Search for the cell housing the specified text and yield its (x, y) center coordinate. 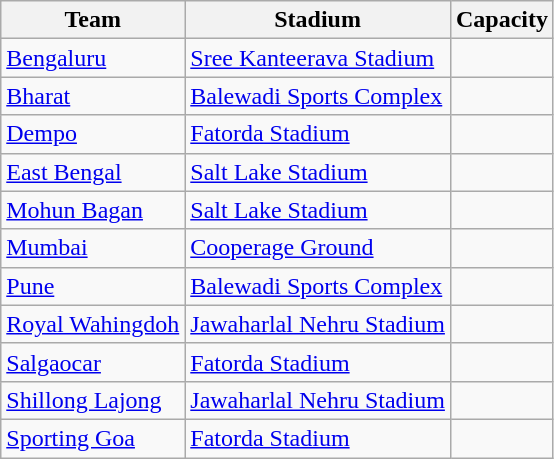
Pune (93, 286)
Bengaluru (93, 58)
Sree Kanteerava Stadium (318, 58)
Mohun Bagan (93, 210)
East Bengal (93, 172)
Stadium (318, 20)
Mumbai (93, 248)
Capacity (502, 20)
Team (93, 20)
Salgaocar (93, 362)
Bharat (93, 96)
Royal Wahingdoh (93, 324)
Sporting Goa (93, 438)
Shillong Lajong (93, 400)
Dempo (93, 134)
Cooperage Ground (318, 248)
